Detect which cell encompasses the target text, then output its (X, Y) center coordinate. 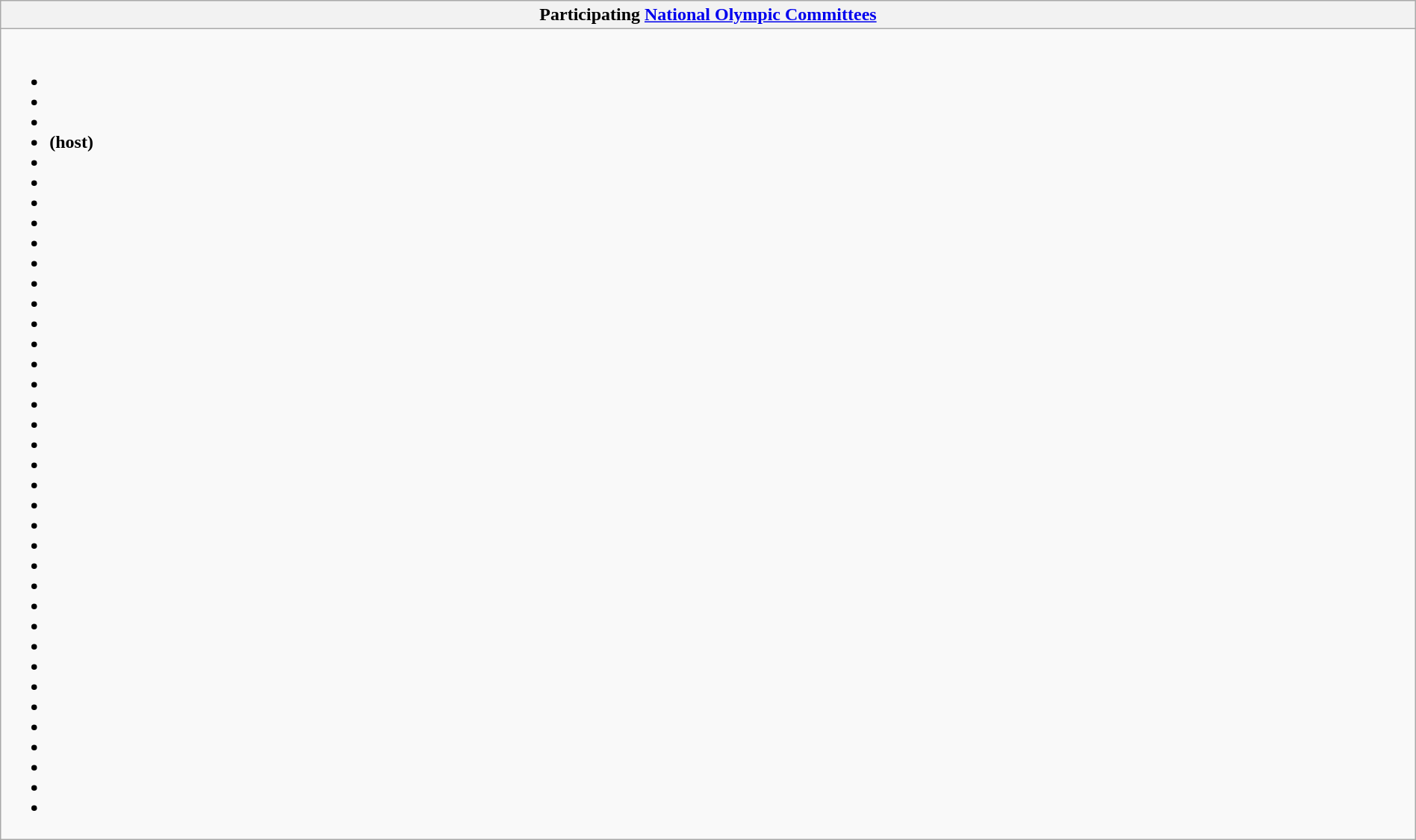
Participating National Olympic Committees (708, 15)
(host) (708, 435)
